From the cell containing the given text, extract its center point as (x, y) coordinate. 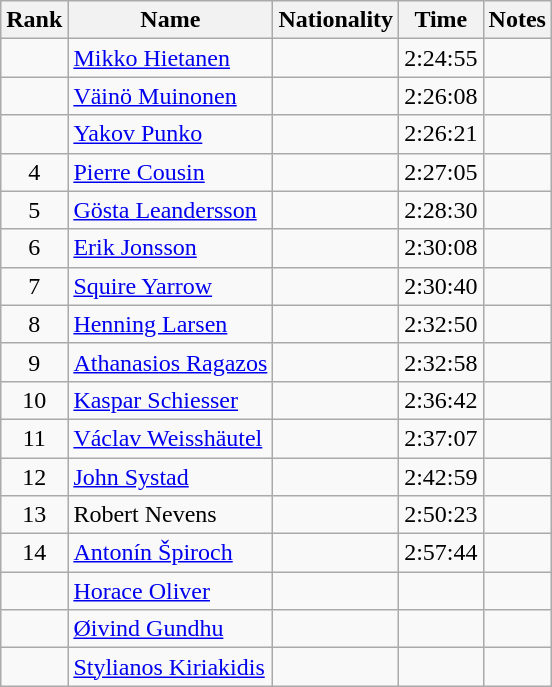
2:32:50 (441, 324)
Henning Larsen (170, 324)
Václav Weisshäutel (170, 438)
Erik Jonsson (170, 248)
13 (34, 515)
2:50:23 (441, 515)
Stylianos Kiriakidis (170, 667)
Kaspar Schiesser (170, 400)
Antonín Špiroch (170, 553)
Squire Yarrow (170, 286)
6 (34, 248)
Yakov Punko (170, 134)
2:26:21 (441, 134)
Pierre Cousin (170, 172)
5 (34, 210)
2:30:08 (441, 248)
Øivind Gundhu (170, 629)
2:42:59 (441, 477)
Gösta Leandersson (170, 210)
2:30:40 (441, 286)
12 (34, 477)
8 (34, 324)
2:32:58 (441, 362)
Name (170, 20)
9 (34, 362)
Nationality (336, 20)
Athanasios Ragazos (170, 362)
Rank (34, 20)
11 (34, 438)
10 (34, 400)
2:27:05 (441, 172)
Horace Oliver (170, 591)
Väinö Muinonen (170, 96)
2:57:44 (441, 553)
Notes (517, 20)
2:24:55 (441, 58)
7 (34, 286)
2:28:30 (441, 210)
Time (441, 20)
2:37:07 (441, 438)
4 (34, 172)
Robert Nevens (170, 515)
14 (34, 553)
John Systad (170, 477)
2:26:08 (441, 96)
2:36:42 (441, 400)
Mikko Hietanen (170, 58)
